Find where the given text appears and provide that cell's center as (x, y) coordinate. 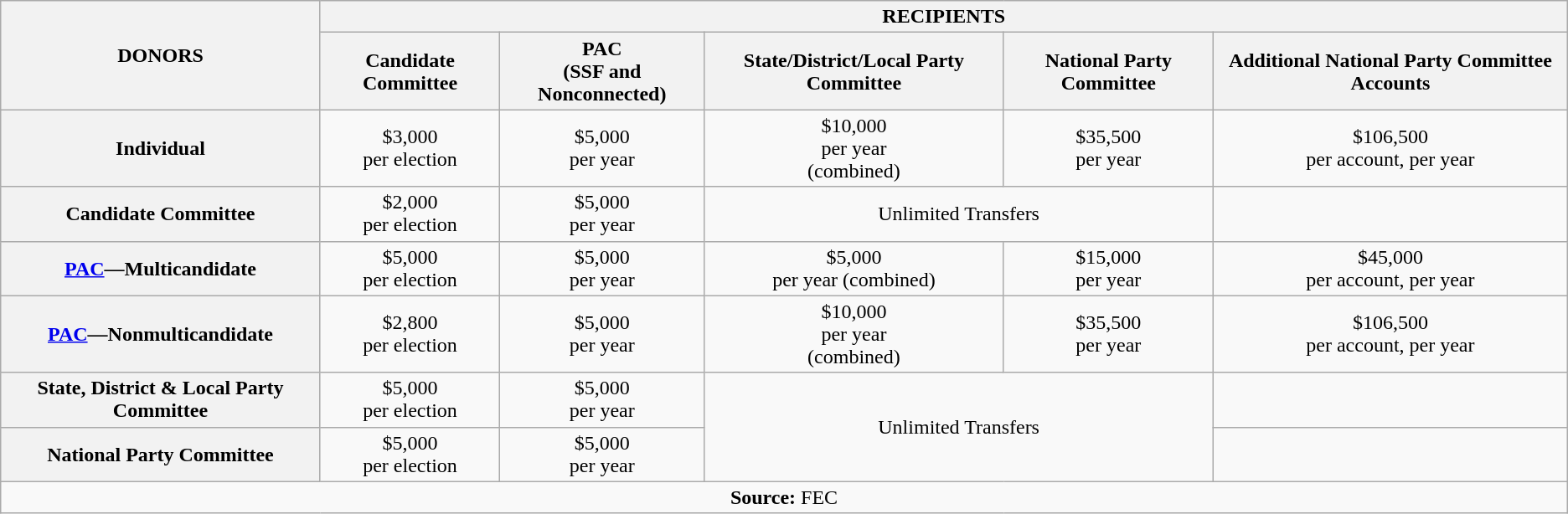
State/District/Local Party Committee (854, 71)
Source: FEC (784, 497)
PAC—Nonmulticandidate (161, 334)
PAC—Multicandidate (161, 268)
Additional National Party Committee Accounts (1390, 71)
$5,000per year (combined) (854, 268)
Individual (161, 148)
State, District & Local Party Committee (161, 400)
RECIPIENTS (943, 17)
$2,000per election (410, 214)
PAC(SSF and Nonconnected) (602, 71)
$3,000per election (410, 148)
DONORS (161, 55)
$45,000per account, per year (1390, 268)
$2,800per election (410, 334)
$15,000per year (1108, 268)
